Detect which cell encompasses the target text, then output its [x, y] center coordinate. 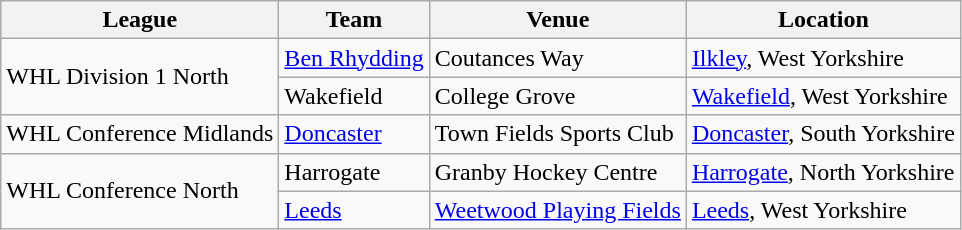
Location [823, 20]
Ilkley, West Yorkshire [823, 58]
College Grove [558, 96]
Harrogate, North Yorkshire [823, 172]
Venue [558, 20]
WHL Conference North [140, 191]
Ben Rhydding [354, 58]
Doncaster, South Yorkshire [823, 134]
WHL Division 1 North [140, 77]
Doncaster [354, 134]
Leeds, West Yorkshire [823, 210]
Harrogate [354, 172]
Granby Hockey Centre [558, 172]
Coutances Way [558, 58]
Wakefield [354, 96]
Wakefield, West Yorkshire [823, 96]
Team [354, 20]
WHL Conference Midlands [140, 134]
Weetwood Playing Fields [558, 210]
League [140, 20]
Leeds [354, 210]
Town Fields Sports Club [558, 134]
